Extract the (x, y) coordinate from the center of the cell holding the provided text.  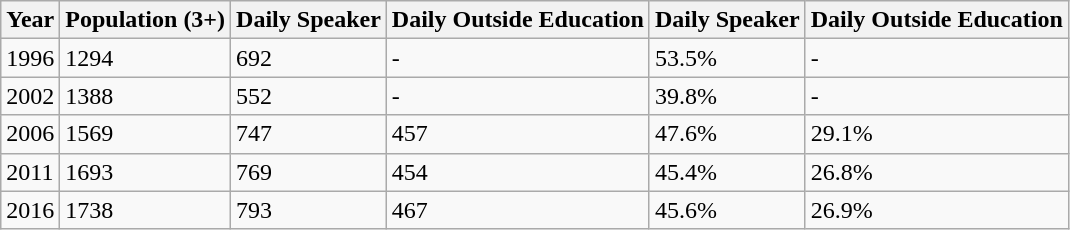
2006 (30, 134)
552 (309, 96)
Year (30, 20)
692 (309, 58)
45.4% (727, 172)
1693 (146, 172)
47.6% (727, 134)
29.1% (936, 134)
2011 (30, 172)
Population (3+) (146, 20)
1388 (146, 96)
769 (309, 172)
53.5% (727, 58)
793 (309, 210)
454 (518, 172)
747 (309, 134)
457 (518, 134)
1996 (30, 58)
26.9% (936, 210)
1569 (146, 134)
26.8% (936, 172)
39.8% (727, 96)
1294 (146, 58)
2002 (30, 96)
1738 (146, 210)
467 (518, 210)
45.6% (727, 210)
2016 (30, 210)
